Provide the [X, Y] coordinate of the cell's center where the given text is located.  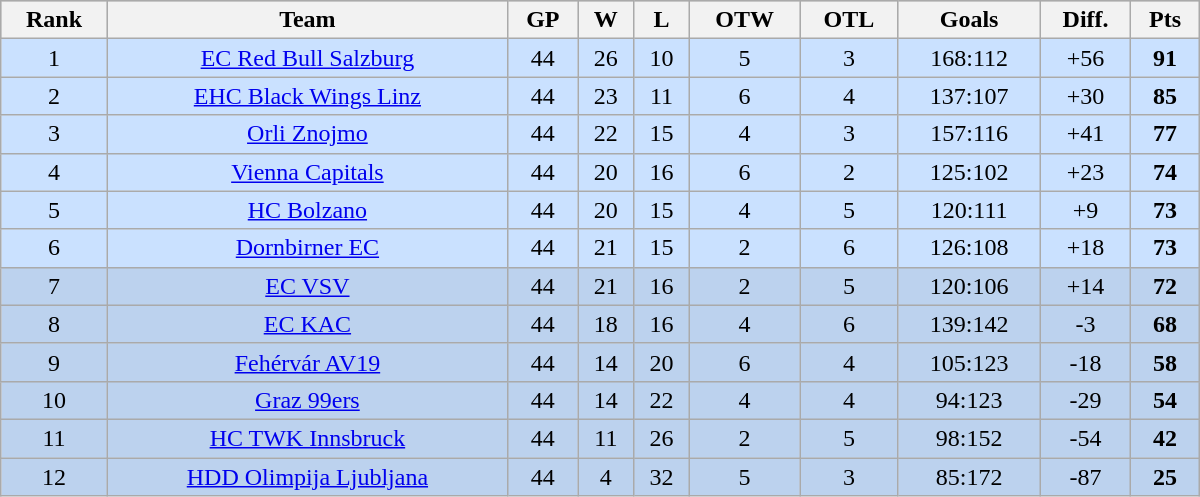
-29 [1086, 400]
74 [1165, 172]
Vienna Capitals [307, 172]
Fehérvár AV19 [307, 362]
Graz 99ers [307, 400]
12 [54, 477]
72 [1165, 286]
120:111 [969, 210]
1 [54, 58]
9 [54, 362]
-18 [1086, 362]
EC Red Bull Salzburg [307, 58]
-87 [1086, 477]
W [606, 20]
Orli Znojmo [307, 134]
GP [543, 20]
-3 [1086, 324]
L [662, 20]
+30 [1086, 96]
42 [1165, 438]
23 [606, 96]
77 [1165, 134]
105:123 [969, 362]
+18 [1086, 248]
+23 [1086, 172]
18 [606, 324]
EC KAC [307, 324]
Goals [969, 20]
85 [1165, 96]
137:107 [969, 96]
Rank [54, 20]
58 [1165, 362]
Diff. [1086, 20]
EC VSV [307, 286]
HDD Olimpija Ljubljana [307, 477]
EHC Black Wings Linz [307, 96]
168:112 [969, 58]
139:142 [969, 324]
157:116 [969, 134]
7 [54, 286]
32 [662, 477]
91 [1165, 58]
OTL [849, 20]
Pts [1165, 20]
94:123 [969, 400]
126:108 [969, 248]
+56 [1086, 58]
125:102 [969, 172]
54 [1165, 400]
+14 [1086, 286]
+41 [1086, 134]
25 [1165, 477]
Team [307, 20]
HC Bolzano [307, 210]
68 [1165, 324]
120:106 [969, 286]
Dornbirner EC [307, 248]
85:172 [969, 477]
+9 [1086, 210]
8 [54, 324]
98:152 [969, 438]
OTW [744, 20]
HC TWK Innsbruck [307, 438]
-54 [1086, 438]
